For the text-containing cell, return its midpoint in (x, y) coordinate format. 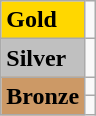
Silver (43, 58)
Gold (43, 20)
Bronze (43, 96)
